Detect which cell encompasses the target text, then output its (x, y) center coordinate. 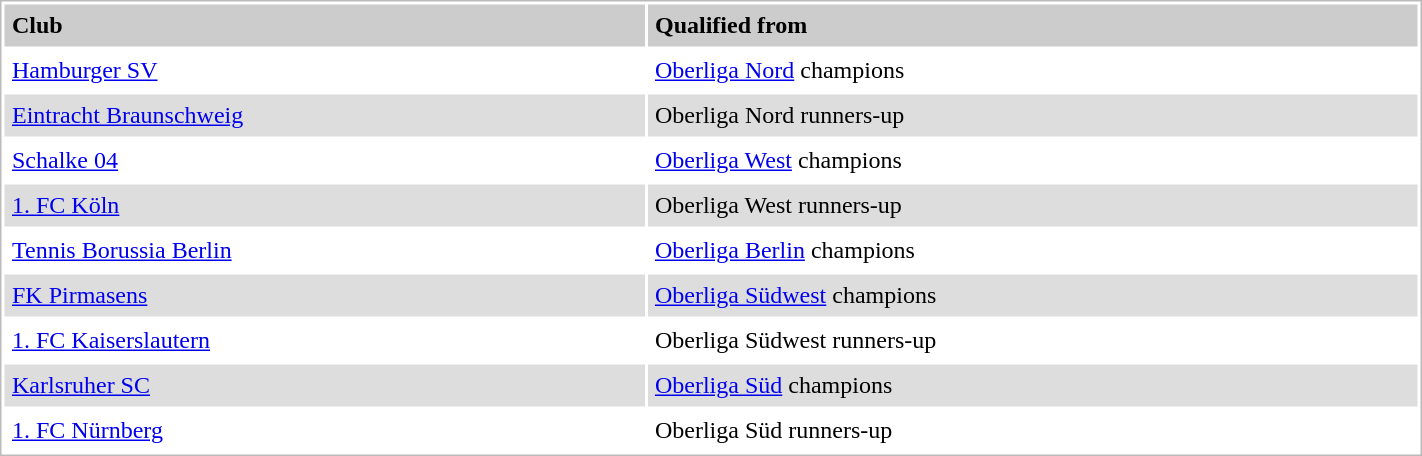
Tennis Borussia Berlin (324, 251)
Karlsruher SC (324, 385)
Oberliga West runners-up (1032, 205)
Oberliga Nord runners-up (1032, 115)
Eintracht Braunschweig (324, 115)
FK Pirmasens (324, 295)
Oberliga Südwest runners-up (1032, 341)
1. FC Köln (324, 205)
Oberliga Südwest champions (1032, 295)
Oberliga Berlin champions (1032, 251)
Oberliga West champions (1032, 161)
1. FC Kaiserslautern (324, 341)
Club (324, 25)
Qualified from (1032, 25)
Oberliga Nord champions (1032, 71)
Schalke 04 (324, 161)
1. FC Nürnberg (324, 431)
Hamburger SV (324, 71)
Oberliga Süd champions (1032, 385)
Oberliga Süd runners-up (1032, 431)
